Determine the (X, Y) coordinate at the center of the cell enclosing the given text.  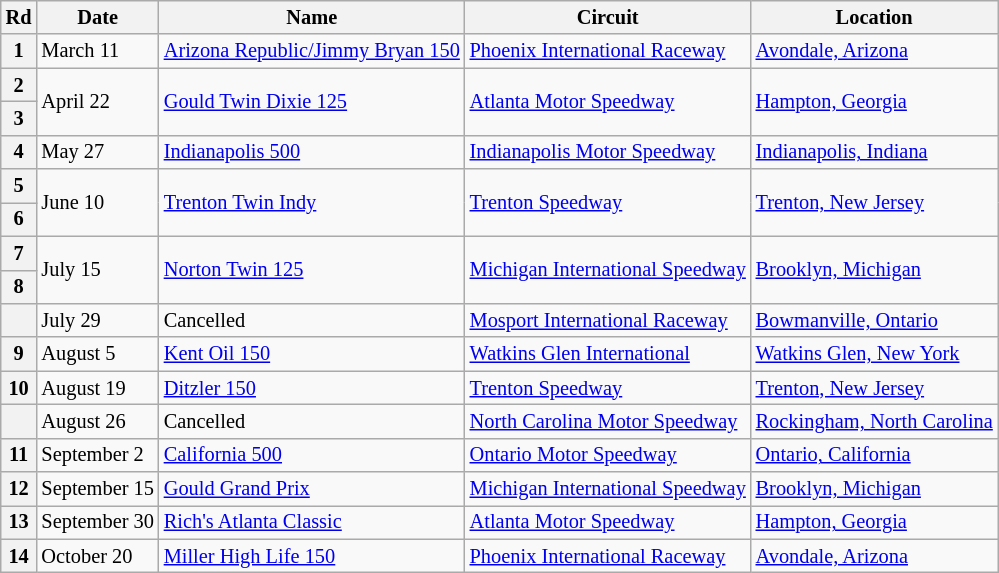
Miller High Life 150 (312, 556)
Date (97, 17)
14 (19, 556)
July 15 (97, 270)
9 (19, 354)
Trenton Twin Indy (312, 202)
Indianapolis, Indiana (874, 152)
12 (19, 489)
Ontario Motor Speedway (608, 455)
California 500 (312, 455)
Ditzler 150 (312, 388)
13 (19, 522)
October 20 (97, 556)
March 11 (97, 51)
August 19 (97, 388)
August 26 (97, 421)
Bowmanville, Ontario (874, 320)
April 22 (97, 102)
3 (19, 118)
Indianapolis Motor Speedway (608, 152)
2 (19, 85)
July 29 (97, 320)
Name (312, 17)
June 10 (97, 202)
September 2 (97, 455)
11 (19, 455)
Circuit (608, 17)
September 30 (97, 522)
August 5 (97, 354)
Rd (19, 17)
Gould Twin Dixie 125 (312, 102)
Location (874, 17)
4 (19, 152)
5 (19, 186)
Ontario, California (874, 455)
Mosport International Raceway (608, 320)
1 (19, 51)
September 15 (97, 489)
8 (19, 287)
7 (19, 253)
Watkins Glen, New York (874, 354)
North Carolina Motor Speedway (608, 421)
Arizona Republic/Jimmy Bryan 150 (312, 51)
10 (19, 388)
Indianapolis 500 (312, 152)
Rockingham, North Carolina (874, 421)
Kent Oil 150 (312, 354)
6 (19, 219)
Rich's Atlanta Classic (312, 522)
Watkins Glen International (608, 354)
Gould Grand Prix (312, 489)
May 27 (97, 152)
Norton Twin 125 (312, 270)
